Identify which cell holds the provided text, then report its (X, Y) central coordinate. 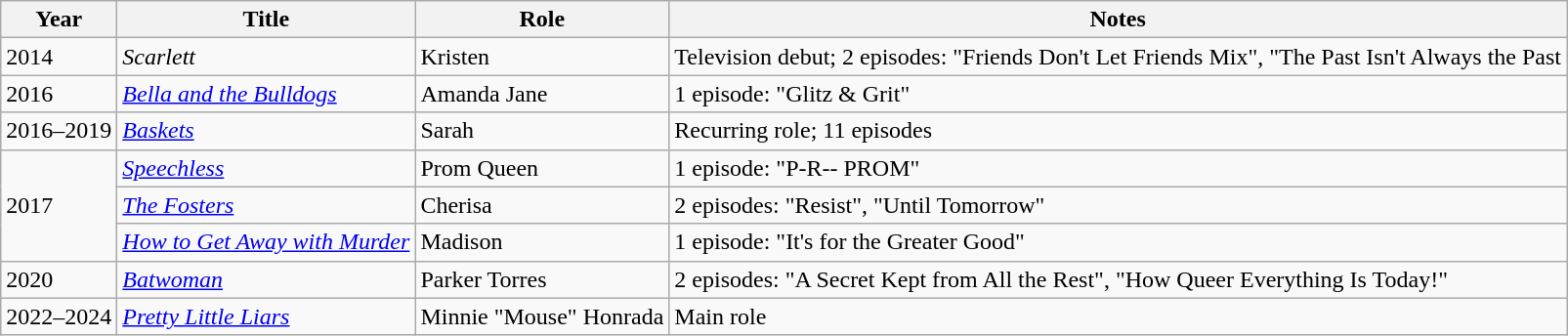
Baskets (266, 131)
Speechless (266, 168)
Pretty Little Liars (266, 316)
Sarah (542, 131)
2014 (59, 57)
The Fosters (266, 205)
Batwoman (266, 279)
Kristen (542, 57)
How to Get Away with Murder (266, 242)
Amanda Jane (542, 94)
Prom Queen (542, 168)
2 episodes: "Resist", "Until Tomorrow" (1118, 205)
Notes (1118, 20)
Scarlett (266, 57)
Role (542, 20)
Parker Torres (542, 279)
1 episode: "Glitz & Grit" (1118, 94)
Recurring role; 11 episodes (1118, 131)
Television debut; 2 episodes: "Friends Don't Let Friends Mix", "The Past Isn't Always the Past (1118, 57)
2016–2019 (59, 131)
Minnie "Mouse" Honrada (542, 316)
2016 (59, 94)
Title (266, 20)
2020 (59, 279)
1 episode: "It's for the Greater Good" (1118, 242)
1 episode: "P-R-- PROM" (1118, 168)
2022–2024 (59, 316)
Main role (1118, 316)
2017 (59, 205)
2 episodes: "A Secret Kept from All the Rest", "How Queer Everything Is Today!" (1118, 279)
Year (59, 20)
Bella and the Bulldogs (266, 94)
Cherisa (542, 205)
Madison (542, 242)
